Determine the [X, Y] coordinate at the center of the cell enclosing the given text.  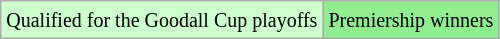
Qualified for the Goodall Cup playoffs [162, 20]
Premiership winners [411, 20]
